From the cell containing the given text, extract its center point as [x, y] coordinate. 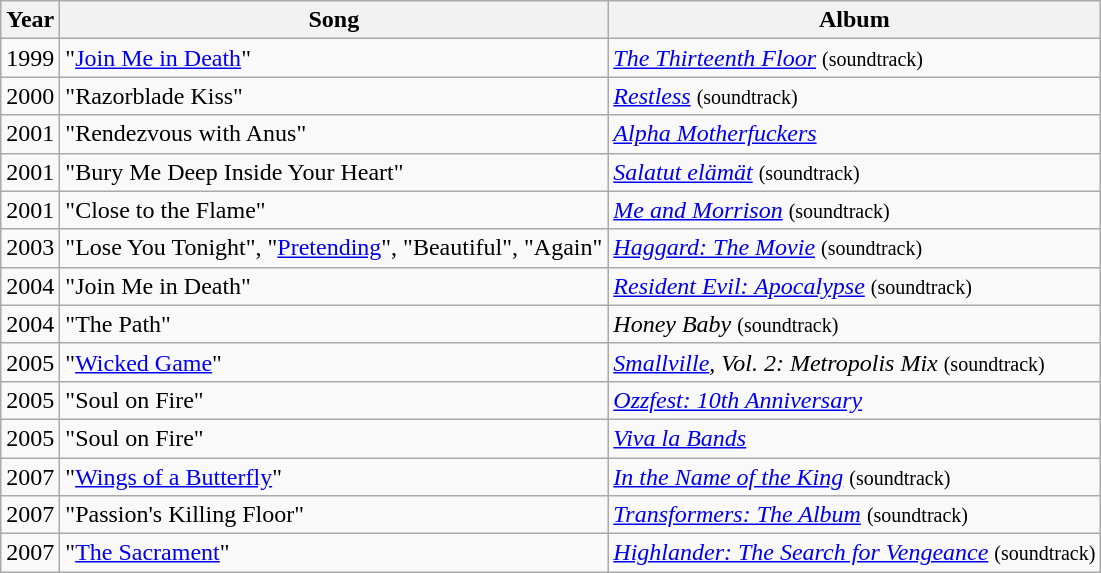
Album [854, 20]
Year [30, 20]
"The Sacrament" [334, 553]
The Thirteenth Floor (soundtrack) [854, 58]
Viva la Bands [854, 438]
Restless (soundtrack) [854, 96]
Song [334, 20]
Honey Baby (soundtrack) [854, 324]
Resident Evil: Apocalypse (soundtrack) [854, 286]
1999 [30, 58]
"Rendezvous with Anus" [334, 134]
Salatut elämät (soundtrack) [854, 172]
2000 [30, 96]
"Lose You Tonight", "Pretending", "Beautiful", "Again" [334, 248]
Smallville, Vol. 2: Metropolis Mix (soundtrack) [854, 362]
"Razorblade Kiss" [334, 96]
"The Path" [334, 324]
"Passion's Killing Floor" [334, 515]
Highlander: The Search for Vengeance (soundtrack) [854, 553]
"Close to the Flame" [334, 210]
Transformers: The Album (soundtrack) [854, 515]
"Bury Me Deep Inside Your Heart" [334, 172]
Me and Morrison (soundtrack) [854, 210]
Ozzfest: 10th Anniversary [854, 400]
2003 [30, 248]
Alpha Motherfuckers [854, 134]
"Wings of a Butterfly" [334, 477]
"Wicked Game" [334, 362]
In the Name of the King (soundtrack) [854, 477]
Haggard: The Movie (soundtrack) [854, 248]
